Capture the cell that displays the provided text and extract its [x, y] central coordinate. 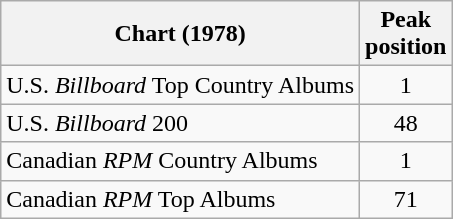
Canadian RPM Top Albums [180, 199]
U.S. Billboard Top Country Albums [180, 85]
Peakposition [406, 34]
Chart (1978) [180, 34]
48 [406, 123]
71 [406, 199]
Canadian RPM Country Albums [180, 161]
U.S. Billboard 200 [180, 123]
